Pinpoint the cell where the given text exists, returning its (X, Y) midpoint coordinate. 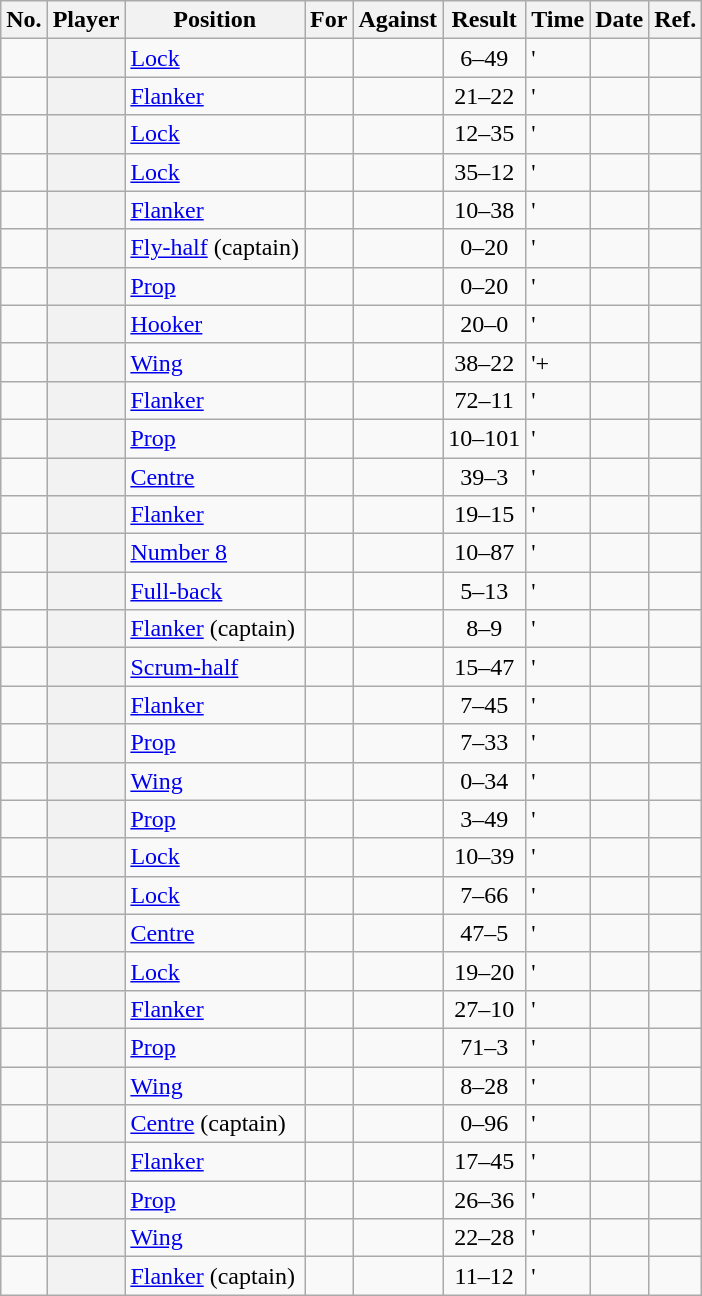
Number 8 (215, 553)
12–35 (484, 134)
11–12 (484, 1276)
10–101 (484, 438)
Time (558, 20)
0–34 (484, 781)
Full-back (215, 591)
No. (24, 20)
22–28 (484, 1238)
20–0 (484, 324)
38–22 (484, 362)
7–66 (484, 895)
Fly-half (captain) (215, 248)
7–45 (484, 705)
17–45 (484, 1162)
47–5 (484, 933)
10–38 (484, 210)
6–49 (484, 58)
Player (86, 20)
For (329, 20)
39–3 (484, 477)
26–36 (484, 1200)
Against (398, 20)
Date (620, 20)
0–96 (484, 1124)
Scrum-half (215, 667)
7–33 (484, 743)
15–47 (484, 667)
21–22 (484, 96)
71–3 (484, 1047)
Centre (captain) (215, 1124)
8–28 (484, 1085)
Ref. (676, 20)
72–11 (484, 400)
Result (484, 20)
Position (215, 20)
3–49 (484, 819)
5–13 (484, 591)
35–12 (484, 172)
10–87 (484, 553)
19–15 (484, 515)
Hooker (215, 324)
8–9 (484, 629)
'+ (558, 362)
19–20 (484, 971)
10–39 (484, 857)
27–10 (484, 1009)
